Return the (x, y) coordinate for the center point of the cell that contains the specified text.  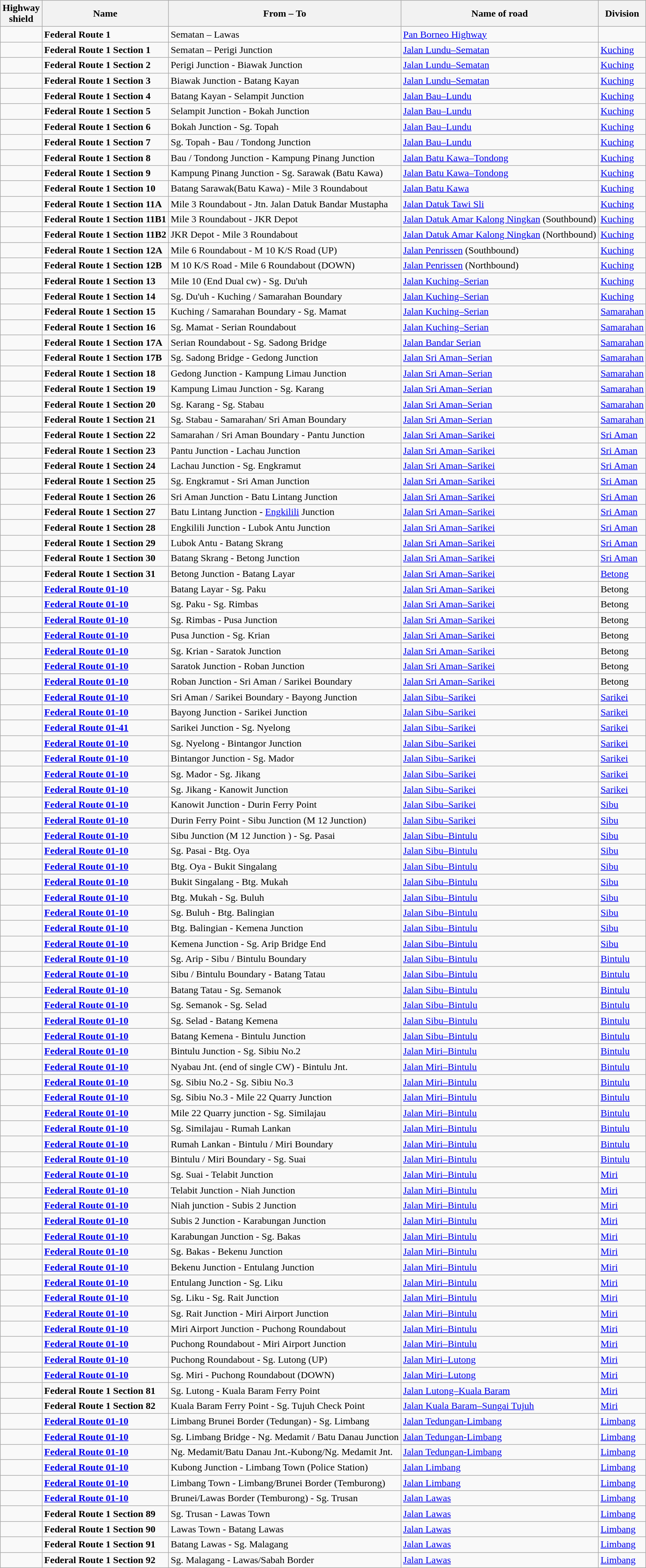
Federal Route 1 Section 20 (105, 404)
Federal Route 1 Section 19 (105, 389)
Federal Route 1 Section 81 (105, 1390)
Betong Junction - Batang Layar (285, 574)
Rumah Lankan - Bintulu / Miri Boundary (285, 1144)
Highwayshield (21, 14)
Sg. Trusan - Lawas Town (285, 1514)
Sg. Engkramut - Sri Aman Junction (285, 481)
Sg. Pasai - Btg. Oya (285, 851)
Sibu Junction (M 12 Junction ) - Sg. Pasai (285, 836)
Federal Route 1 Section 17B (105, 358)
Jalan Batu Kawa (500, 188)
Sg. Topah - Bau / Tondong Junction (285, 142)
Mile 6 Roundabout - M 10 K/S Road (UP) (285, 250)
M 10 K/S Road - Mile 6 Roundabout (DOWN) (285, 266)
Serian Roundabout - Sg. Sadong Bridge (285, 343)
From – To (285, 14)
Federal Route 1 Section 89 (105, 1514)
Federal Route 1 Section 91 (105, 1545)
Federal Route 1 Section 10 (105, 188)
Bokah Junction - Sg. Topah (285, 127)
Batang Sarawak(Batu Kawa) - Mile 3 Roundabout (285, 188)
Federal Route 1 Section 15 (105, 312)
Sg. Karang - Sg. Stabau (285, 404)
Sg. Sibiu No.2 - Sg. Sibiu No.3 (285, 1082)
Brunei/Lawas Border (Temburong) - Sg. Trusan (285, 1498)
Subis 2 Junction - Karabungan Junction (285, 1221)
Federal Route 1 Section 16 (105, 327)
Federal Route 1 Section 6 (105, 127)
Jalan Lutong–Kuala Baram (500, 1390)
Federal Route 1 Section 27 (105, 512)
Engkilili Junction - Lubok Antu Junction (285, 528)
Btg. Oya - Bukit Singalang (285, 866)
Federal Route 1 Section 11B2 (105, 235)
Sg. Nyelong - Bintangor Junction (285, 743)
Nyabau Jnt. (end of single CW) - Bintulu Jnt. (285, 1067)
Bekenu Junction - Entulang Junction (285, 1267)
Federal Route 1 Section 23 (105, 451)
Niah junction - Subis 2 Junction (285, 1206)
Lachau Junction - Sg. Engkramut (285, 466)
Sg. Bakas - Bekenu Junction (285, 1252)
Federal Route 1 Section 31 (105, 574)
Sg. Rait Junction - Miri Airport Junction (285, 1313)
Federal Route 1 Section 11B1 (105, 219)
Sg. Similajau - Rumah Lankan (285, 1128)
Federal Route 1 Section 30 (105, 558)
Federal Route 1 Section 25 (105, 481)
Batang Lawas - Sg. Malagang (285, 1545)
Pantu Junction - Lachau Junction (285, 451)
Karabungan Junction - Sg. Bakas (285, 1236)
Federal Route 1 (105, 34)
Federal Route 1 Section 22 (105, 435)
Sg. Du'uh - Kuching / Samarahan Boundary (285, 296)
Sg. Selad - Batang Kemena (285, 1021)
Federal Route 1 Section 3 (105, 81)
Jalan Kuala Baram–Sungai Tujuh (500, 1406)
Kuching / Samarahan Boundary - Sg. Mamat (285, 312)
Samarahan / Sri Aman Boundary - Pantu Junction (285, 435)
Jalan Penrissen (Southbound) (500, 250)
Puchong Roundabout - Miri Airport Junction (285, 1344)
Kanowit Junction - Durin Ferry Point (285, 805)
Federal Route 1 Section 28 (105, 528)
Sg. Rimbas - Pusa Junction (285, 620)
Division (622, 14)
Kubong Junction - Limbang Town (Police Station) (285, 1468)
Puchong Roundabout - Sg. Lutong (UP) (285, 1360)
Sri Aman Junction - Batu Lintang Junction (285, 497)
Durin Ferry Point - Sibu Junction (M 12 Junction) (285, 820)
Sg. Krian - Saratok Junction (285, 651)
Federal Route 1 Section 90 (105, 1529)
Batang Tatau - Sg. Semanok (285, 990)
Kampung Pinang Junction - Sg. Sarawak (Batu Kawa) (285, 173)
Federal Route 1 Section 12A (105, 250)
Name of road (500, 14)
Sg. Paku - Sg. Rimbas (285, 604)
Mile 10 (End Dual cw) - Sg. Du'uh (285, 281)
Limbang Brunei Border (Tedungan) - Sg. Limbang (285, 1421)
Mile 3 Roundabout - Jtn. Jalan Datuk Bandar Mustapha (285, 204)
Federal Route 1 Section 13 (105, 281)
Jalan Bandar Serian (500, 343)
Federal Route 1 Section 11A (105, 204)
Sematan – Perigi Junction (285, 50)
Kuala Baram Ferry Point - Sg. Tujuh Check Point (285, 1406)
Btg. Mukah - Sg. Buluh (285, 897)
Sematan – Lawas (285, 34)
Roban Junction - Sri Aman / Sarikei Boundary (285, 681)
Jalan Datuk Tawi Sli (500, 204)
Telabit Junction - Niah Junction (285, 1190)
Batang Skrang - Betong Junction (285, 558)
Name (105, 14)
Jalan Datuk Amar Kalong Ningkan (Southbound) (500, 219)
Mile 3 Roundabout - JKR Depot (285, 219)
Federal Route 1 Section 12B (105, 266)
Sg. Suai - Telabit Junction (285, 1174)
Federal Route 1 Section 21 (105, 419)
Bukit Singalang - Btg. Mukah (285, 882)
Btg. Balingian - Kemena Junction (285, 928)
Sg. Malagang - Lawas/Sabah Border (285, 1560)
Federal Route 1 Section 92 (105, 1560)
Bau / Tondong Junction - Kampung Pinang Junction (285, 157)
Sibu / Bintulu Boundary - Batang Tatau (285, 974)
Bayong Junction - Sarikei Junction (285, 713)
Batu Lintang Junction - Engkilili Junction (285, 512)
Sg. Arip - Sibu / Bintulu Boundary (285, 959)
Sg. Liku - Sg. Rait Junction (285, 1298)
Biawak Junction - Batang Kayan (285, 81)
Federal Route 1 Section 18 (105, 373)
Selampit Junction - Bokah Junction (285, 111)
JKR Depot - Mile 3 Roundabout (285, 235)
Sg. Sadong Bridge - Gedong Junction (285, 358)
Federal Route 01-41 (105, 728)
Perigi Junction - Biawak Junction (285, 65)
Sarikei Junction - Sg. Nyelong (285, 728)
Federal Route 1 Section 1 (105, 50)
Pan Borneo Highway (500, 34)
Saratok Junction - Roban Junction (285, 666)
Lawas Town - Batang Lawas (285, 1529)
Federal Route 1 Section 2 (105, 65)
Federal Route 1 Section 5 (105, 111)
Sri Aman / Sarikei Boundary - Bayong Junction (285, 697)
Sg. Limbang Bridge - Ng. Medamit / Batu Danau Junction (285, 1437)
Bintangor Junction - Sg. Mador (285, 759)
Sg. Buluh - Btg. Balingian (285, 913)
Sg. Stabau - Samarahan/ Sri Aman Boundary (285, 419)
Entulang Junction - Sg. Liku (285, 1283)
Limbang Town - Limbang/Brunei Border (Temburong) (285, 1483)
Bintulu Junction - Sg. Sibiu No.2 (285, 1051)
Federal Route 1 Section 26 (105, 497)
Pusa Junction - Sg. Krian (285, 635)
Sg. Lutong - Kuala Baram Ferry Point (285, 1390)
Bintulu / Miri Boundary - Sg. Suai (285, 1159)
Batang Kemena - Bintulu Junction (285, 1036)
Ng. Medamit/Batu Danau Jnt.-Kubong/Ng. Medamit Jnt. (285, 1452)
Federal Route 1 Section 24 (105, 466)
Lubok Antu - Batang Skrang (285, 543)
Jalan Datuk Amar Kalong Ningkan (Northbound) (500, 235)
Federal Route 1 Section 29 (105, 543)
Kemena Junction - Sg. Arip Bridge End (285, 944)
Federal Route 1 Section 82 (105, 1406)
Sg. Sibiu No.3 - Mile 22 Quarry Junction (285, 1098)
Miri Airport Junction - Puchong Roundabout (285, 1329)
Sg. Jikang - Kanowit Junction (285, 789)
Federal Route 1 Section 7 (105, 142)
Sg. Miri - Puchong Roundabout (DOWN) (285, 1375)
Federal Route 1 Section 14 (105, 296)
Kampung Limau Junction - Sg. Karang (285, 389)
Sg. Semanok - Sg. Selad (285, 1005)
Sg. Mamat - Serian Roundabout (285, 327)
Federal Route 1 Section 9 (105, 173)
Federal Route 1 Section 8 (105, 157)
Sg. Mador - Sg. Jikang (285, 774)
Batang Kayan - Selampit Junction (285, 96)
Batang Layar - Sg. Paku (285, 589)
Federal Route 1 Section 17A (105, 343)
Mile 22 Quarry junction - Sg. Similajau (285, 1113)
Federal Route 1 Section 4 (105, 96)
Gedong Junction - Kampung Limau Junction (285, 373)
Jalan Penrissen (Northbound) (500, 266)
